Scan for the cell matching the given text and deliver its (x, y) coordinate at center. 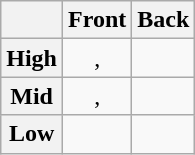
Low (32, 134)
High (32, 58)
Back (164, 20)
Front (98, 20)
Mid (32, 96)
